Pinpoint the cell where the given text exists, returning its [X, Y] midpoint coordinate. 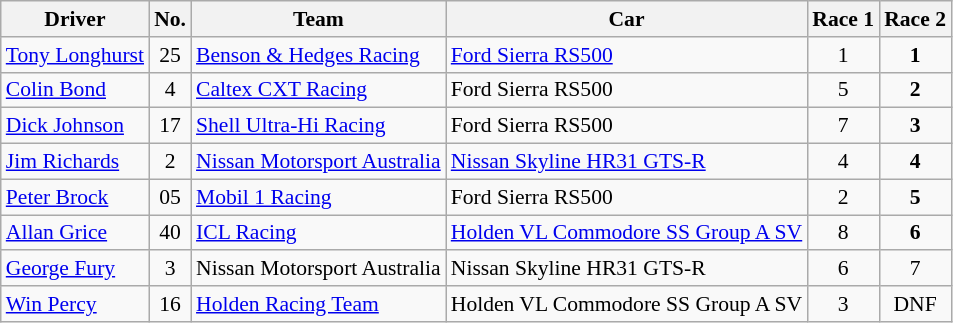
Win Percy [75, 304]
Holden Racing Team [318, 304]
Race 2 [915, 19]
Race 1 [843, 19]
16 [170, 304]
Allan Grice [75, 233]
Peter Brock [75, 197]
Car [627, 19]
Mobil 1 Racing [318, 197]
Jim Richards [75, 162]
25 [170, 55]
DNF [915, 304]
Tony Longhurst [75, 55]
Dick Johnson [75, 126]
Colin Bond [75, 90]
8 [843, 233]
Team [318, 19]
17 [170, 126]
George Fury [75, 269]
Benson & Hedges Racing [318, 55]
05 [170, 197]
No. [170, 19]
Shell Ultra-Hi Racing [318, 126]
Caltex CXT Racing [318, 90]
Driver [75, 19]
ICL Racing [318, 233]
40 [170, 233]
